Capture the cell that displays the provided text and extract its (X, Y) central coordinate. 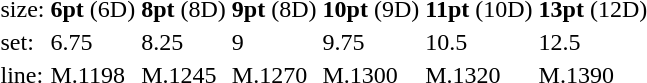
9.75 (371, 42)
9 (274, 42)
8.25 (184, 42)
10.5 (479, 42)
6.75 (93, 42)
